Capture the cell that displays the provided text and extract its (x, y) central coordinate. 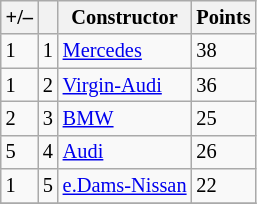
26 (223, 152)
Constructor (125, 17)
3 (48, 118)
Virgin-Audi (125, 85)
Points (223, 17)
Mercedes (125, 51)
38 (223, 51)
Audi (125, 152)
BMW (125, 118)
+/– (20, 17)
36 (223, 85)
e.Dams-Nissan (125, 186)
4 (48, 152)
25 (223, 118)
22 (223, 186)
